Output the [X, Y] coordinate of the center of the cell containing the given text.  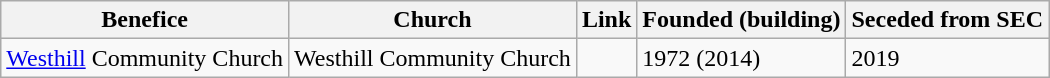
Benefice [145, 20]
1972 (2014) [742, 58]
Church [433, 20]
Founded (building) [742, 20]
Seceded from SEC [948, 20]
Link [606, 20]
2019 [948, 58]
